Pinpoint the cell where the given text exists, returning its [x, y] midpoint coordinate. 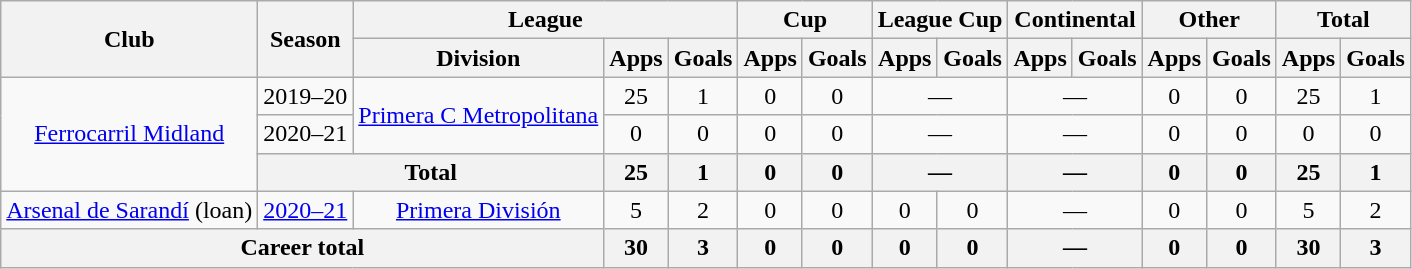
Continental [1075, 20]
Primera C Metropolitana [478, 115]
Cup [805, 20]
Division [478, 58]
League [546, 20]
Other [1209, 20]
Ferrocarril Midland [130, 134]
2019–20 [306, 96]
Season [306, 39]
Arsenal de Sarandí (loan) [130, 210]
Career total [302, 248]
League Cup [940, 20]
Club [130, 39]
Primera División [478, 210]
